From the cell containing the given text, extract its center point as (x, y) coordinate. 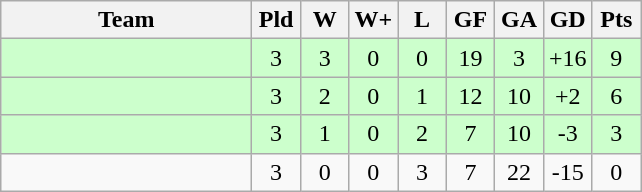
W+ (374, 20)
19 (470, 58)
Pts (616, 20)
9 (616, 58)
W (324, 20)
+2 (568, 96)
GF (470, 20)
12 (470, 96)
22 (520, 172)
6 (616, 96)
+16 (568, 58)
-15 (568, 172)
Team (126, 20)
L (422, 20)
-3 (568, 134)
GD (568, 20)
Pld (276, 20)
GA (520, 20)
